Output the (X, Y) coordinate of the center of the cell containing the given text.  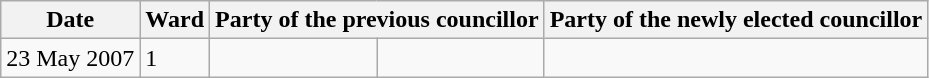
1 (175, 58)
Ward (175, 20)
Party of the previous councillor (378, 20)
23 May 2007 (70, 58)
Date (70, 20)
Party of the newly elected councillor (736, 20)
